Locate the cell with the specified text and output its (X, Y) center coordinate. 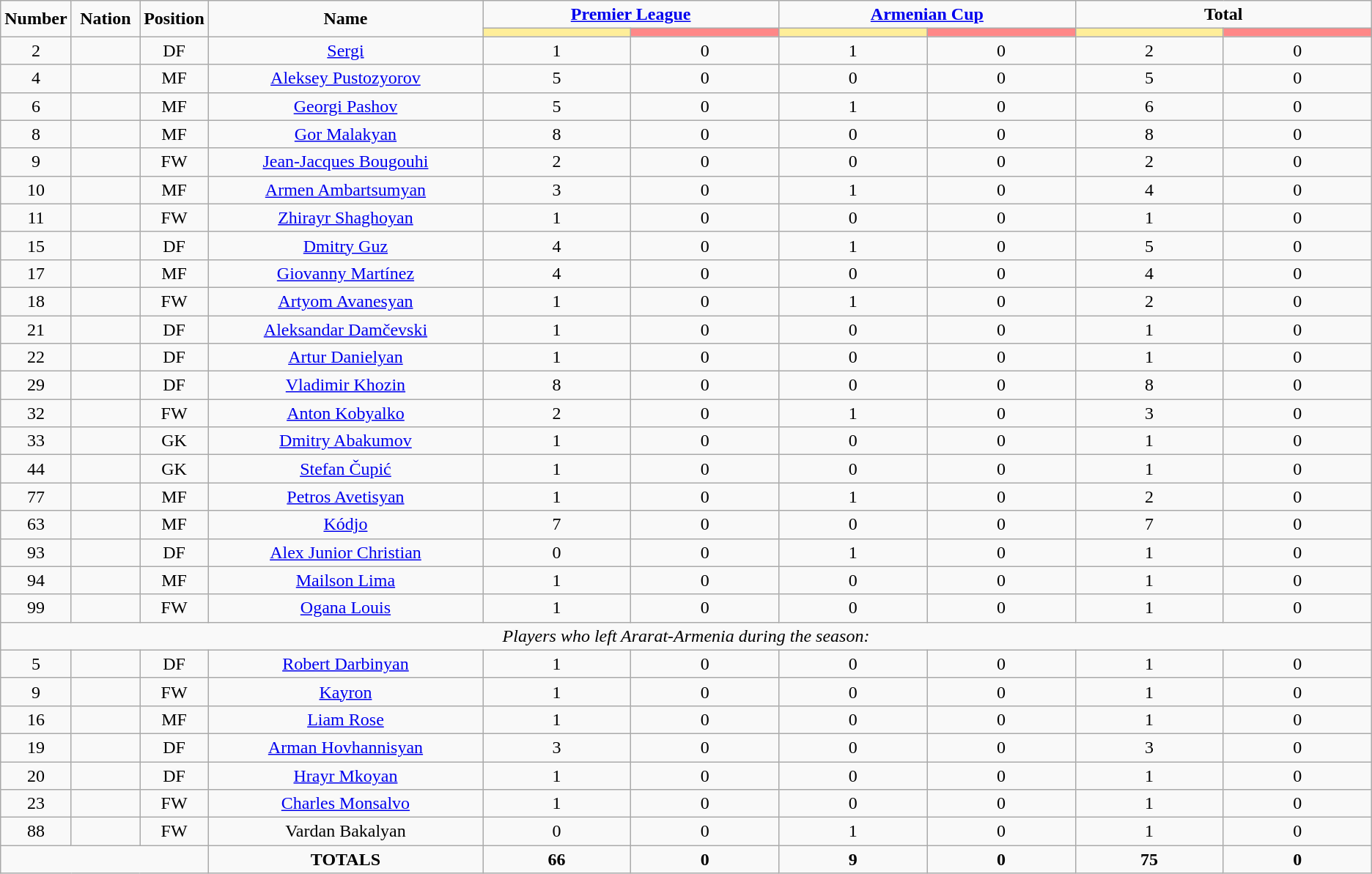
Arman Hovhannisyan (345, 747)
Robert Darbinyan (345, 664)
Anton Kobyalko (345, 413)
Gor Malakyan (345, 134)
29 (36, 385)
20 (36, 776)
99 (36, 608)
Dmitry Abakumov (345, 441)
Artur Danielyan (345, 358)
16 (36, 719)
Hrayr Mkoyan (345, 776)
63 (36, 525)
Petros Avetisyan (345, 497)
Kayron (345, 692)
Giovanny Martínez (345, 273)
Georgi Pashov (345, 106)
33 (36, 441)
Artyom Avanesyan (345, 301)
23 (36, 804)
Number (36, 19)
Players who left Ararat-Armenia during the season: (686, 636)
Stefan Čupić (345, 469)
Aleksandar Damčevski (345, 329)
Charles Monsalvo (345, 804)
Mailson Lima (345, 580)
Zhirayr Shaghoyan (345, 218)
Name (345, 19)
66 (556, 859)
75 (1149, 859)
Kódjo (345, 525)
Position (174, 19)
Vladimir Khozin (345, 385)
11 (36, 218)
Premier League (630, 15)
93 (36, 552)
17 (36, 273)
32 (36, 413)
Armenian Cup (927, 15)
Ogana Louis (345, 608)
Vardan Bakalyan (345, 832)
TOTALS (345, 859)
Alex Junior Christian (345, 552)
10 (36, 190)
Jean-Jacques Bougouhi (345, 162)
94 (36, 580)
Sergi (345, 51)
77 (36, 497)
22 (36, 358)
88 (36, 832)
Nation (106, 19)
Armen Ambartsumyan (345, 190)
Aleksey Pustozyorov (345, 78)
18 (36, 301)
21 (36, 329)
Dmitry Guz (345, 245)
Liam Rose (345, 719)
15 (36, 245)
44 (36, 469)
Total (1223, 15)
19 (36, 747)
